Return (X, Y) of the center of cell containing provided text 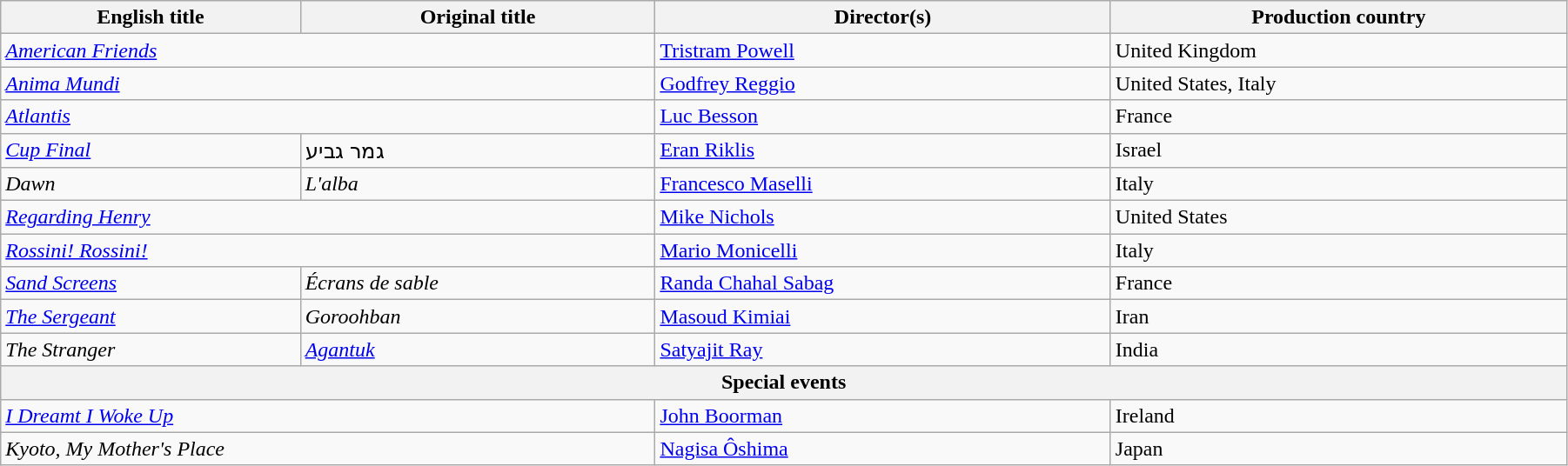
Original title (478, 17)
United States (1338, 217)
Agantuk (478, 349)
Kyoto, My Mother's Place (328, 449)
Anima Mundi (328, 83)
The Sergeant (151, 316)
United States, Italy (1338, 83)
Special events (784, 383)
Rossini! Rossini! (328, 250)
John Boorman (882, 416)
Japan (1338, 449)
Godfrey Reggio (882, 83)
The Stranger (151, 349)
Director(s) (882, 17)
Mario Monicelli (882, 250)
Mike Nichols (882, 217)
Atlantis (328, 116)
Production country (1338, 17)
Iran (1338, 316)
American Friends (328, 50)
I Dreamt I Woke Up (328, 416)
Dawn (151, 184)
גמר גביע (478, 150)
Tristram Powell (882, 50)
Eran Riklis (882, 150)
Ireland (1338, 416)
Luc Besson (882, 116)
Nagisa Ôshima (882, 449)
Goroohban (478, 316)
Cup Final (151, 150)
Écrans de sable (478, 283)
Francesco Maselli (882, 184)
India (1338, 349)
United Kingdom (1338, 50)
Masoud Kimiai (882, 316)
Israel (1338, 150)
Regarding Henry (328, 217)
L'alba (478, 184)
English title (151, 17)
Randa Chahal Sabag (882, 283)
Satyajit Ray (882, 349)
Sand Screens (151, 283)
